Return (x, y) of the center of cell containing provided text 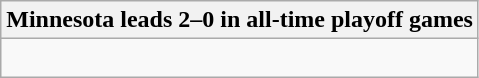
Minnesota leads 2–0 in all-time playoff games (240, 20)
